Capture the cell that displays the provided text and extract its [X, Y] central coordinate. 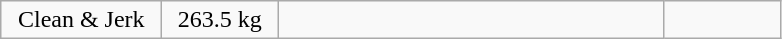
263.5 kg [220, 20]
Clean & Jerk [82, 20]
